Determine the (X, Y) coordinate at the center of the cell enclosing the given text.  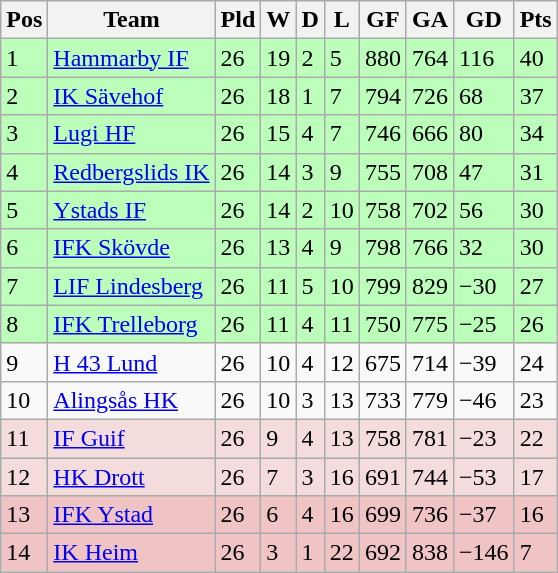
IK Heim (132, 553)
744 (430, 477)
829 (430, 286)
W (278, 20)
699 (382, 515)
Alingsås HK (132, 400)
37 (536, 96)
27 (536, 286)
GD (484, 20)
−53 (484, 477)
19 (278, 58)
Team (132, 20)
Pts (536, 20)
−23 (484, 438)
775 (430, 324)
IF Guif (132, 438)
799 (382, 286)
−39 (484, 362)
766 (430, 248)
675 (382, 362)
−25 (484, 324)
IFK Ystad (132, 515)
Pos (24, 20)
755 (382, 172)
56 (484, 210)
18 (278, 96)
692 (382, 553)
IK Sävehof (132, 96)
IFK Trelleborg (132, 324)
−37 (484, 515)
GA (430, 20)
746 (382, 134)
−146 (484, 553)
31 (536, 172)
Lugi HF (132, 134)
H 43 Lund (132, 362)
L (342, 20)
23 (536, 400)
−46 (484, 400)
HK Drott (132, 477)
750 (382, 324)
666 (430, 134)
Hammarby IF (132, 58)
Redbergslids IK (132, 172)
47 (484, 172)
702 (430, 210)
691 (382, 477)
714 (430, 362)
Ystads IF (132, 210)
736 (430, 515)
733 (382, 400)
−30 (484, 286)
15 (278, 134)
8 (24, 324)
794 (382, 96)
116 (484, 58)
80 (484, 134)
838 (430, 553)
24 (536, 362)
LIF Lindesberg (132, 286)
IFK Skövde (132, 248)
781 (430, 438)
726 (430, 96)
GF (382, 20)
17 (536, 477)
779 (430, 400)
798 (382, 248)
40 (536, 58)
764 (430, 58)
D (310, 20)
Pld (238, 20)
32 (484, 248)
34 (536, 134)
708 (430, 172)
68 (484, 96)
880 (382, 58)
